Determine the (X, Y) coordinate at the center of the cell enclosing the given text.  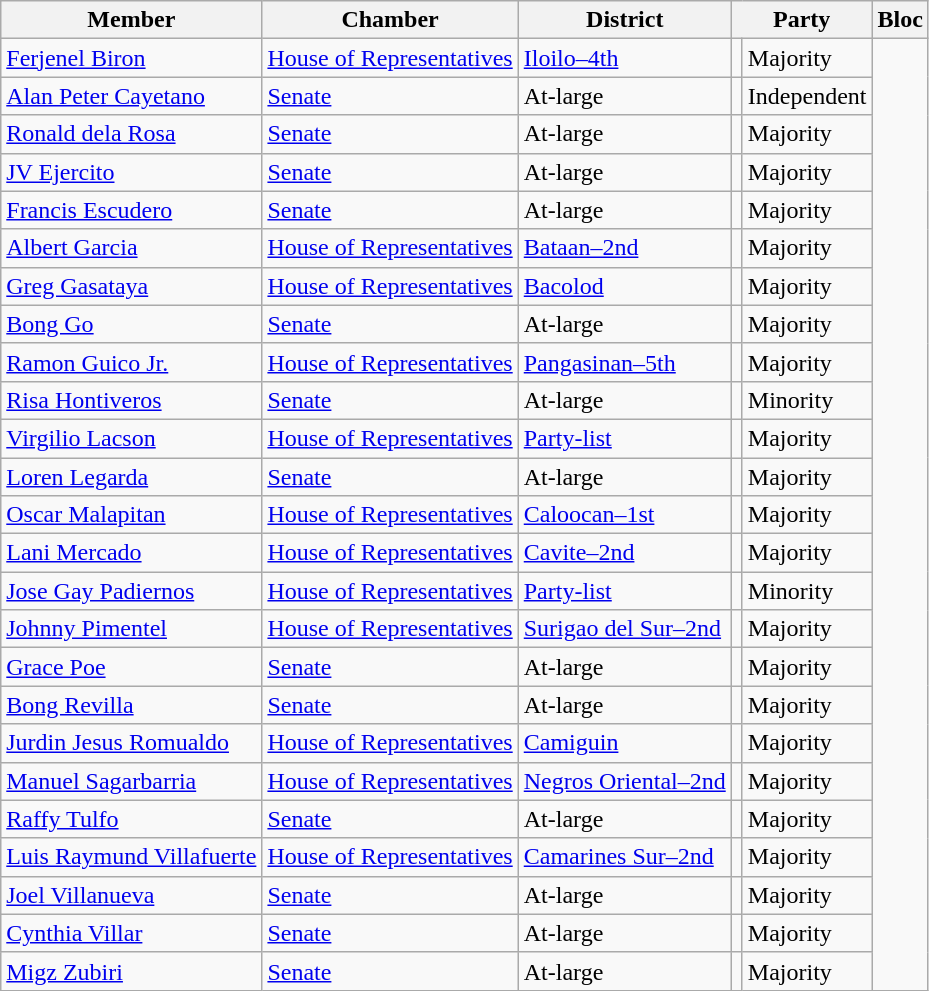
Alan Peter Cayetano (132, 96)
Bong Go (132, 324)
Iloilo–4th (624, 58)
Ramon Guico Jr. (132, 362)
Joel Villanueva (132, 895)
Caloocan–1st (624, 515)
Francis Escudero (132, 210)
Risa Hontiveros (132, 400)
Oscar Malapitan (132, 515)
Migz Zubiri (132, 971)
Independent (807, 96)
Greg Gasataya (132, 286)
Ronald dela Rosa (132, 134)
Pangasinan–5th (624, 362)
Bloc (900, 20)
Lani Mercado (132, 553)
Bacolod (624, 286)
Camiguin (624, 743)
JV Ejercito (132, 172)
Ferjenel Biron (132, 58)
Bong Revilla (132, 705)
Manuel Sagarbarria (132, 781)
Camarines Sur–2nd (624, 857)
Member (132, 20)
Jose Gay Padiernos (132, 591)
Loren Legarda (132, 477)
District (624, 20)
Cynthia Villar (132, 933)
Bataan–2nd (624, 248)
Party (802, 20)
Albert Garcia (132, 248)
Grace Poe (132, 667)
Jurdin Jesus Romualdo (132, 743)
Negros Oriental–2nd (624, 781)
Raffy Tulfo (132, 819)
Surigao del Sur–2nd (624, 629)
Chamber (390, 20)
Virgilio Lacson (132, 438)
Johnny Pimentel (132, 629)
Cavite–2nd (624, 553)
Luis Raymund Villafuerte (132, 857)
